From the cell containing the given text, extract its center point as (x, y) coordinate. 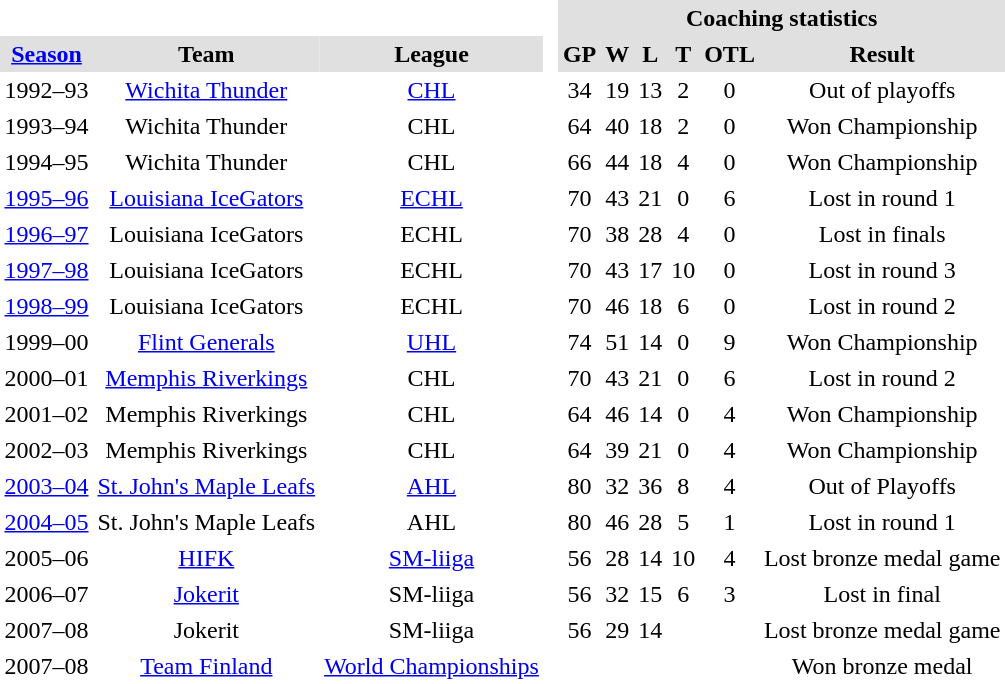
5 (684, 522)
1993–94 (46, 126)
74 (579, 342)
1997–98 (46, 270)
38 (618, 234)
HIFK (206, 558)
19 (618, 90)
T (684, 54)
Lost in round 3 (882, 270)
39 (618, 450)
2001–02 (46, 414)
1998–99 (46, 306)
29 (618, 630)
9 (730, 342)
2003–04 (46, 486)
13 (650, 90)
1992–93 (46, 90)
Lost in finals (882, 234)
Out of playoffs (882, 90)
Won bronze medal (882, 666)
Lost in final (882, 594)
League (432, 54)
17 (650, 270)
36 (650, 486)
1994–95 (46, 162)
34 (579, 90)
1995–96 (46, 198)
UHL (432, 342)
Season (46, 54)
Result (882, 54)
2000–01 (46, 378)
1 (730, 522)
2004–05 (46, 522)
1999–00 (46, 342)
3 (730, 594)
2006–07 (46, 594)
Team Finland (206, 666)
World Championships (432, 666)
15 (650, 594)
W (618, 54)
Flint Generals (206, 342)
66 (579, 162)
8 (684, 486)
51 (618, 342)
Coaching statistics (782, 18)
2005–06 (46, 558)
1996–97 (46, 234)
Team (206, 54)
40 (618, 126)
L (650, 54)
Out of Playoffs (882, 486)
44 (618, 162)
GP (579, 54)
OTL (730, 54)
2002–03 (46, 450)
